For the text-containing cell, return its midpoint in (X, Y) coordinate format. 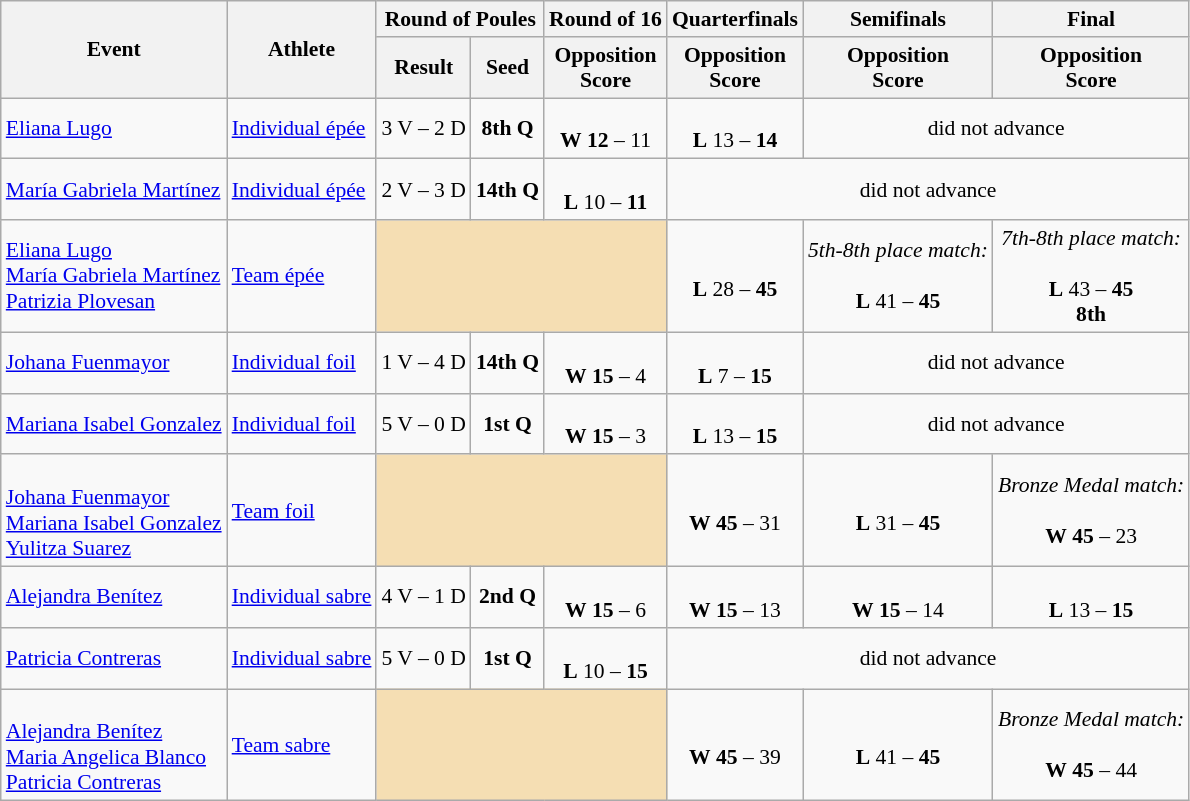
Semifinals (898, 19)
W 15 – 6 (606, 598)
Bronze Medal match:W 45 – 44 (1091, 745)
L 10 – 15 (606, 658)
Team épée (302, 276)
2nd Q (508, 598)
Johana FuenmayorMariana Isabel GonzalezYulitza Suarez (114, 511)
Round of 16 (606, 19)
5th-8th place match:L 41 – 45 (898, 276)
2 V – 3 D (423, 190)
W 15 – 13 (735, 598)
8th Q (508, 128)
Eliana LugoMaría Gabriela MartínezPatrizia Plovesan (114, 276)
W 12 – 11 (606, 128)
Mariana Isabel Gonzalez (114, 424)
L 10 – 11 (606, 190)
Johana Fuenmayor (114, 362)
Alejandra BenítezMaria Angelica BlancoPatricia Contreras (114, 745)
L 13 – 14 (735, 128)
Seed (508, 68)
Event (114, 50)
Team foil (302, 511)
W 45 – 39 (735, 745)
Team sabre (302, 745)
Bronze Medal match:W 45 – 23 (1091, 511)
L 31 – 45 (898, 511)
L 28 – 45 (735, 276)
Athlete (302, 50)
7th-8th place match:L 43 – 458th (1091, 276)
María Gabriela Martínez (114, 190)
W 45 – 31 (735, 511)
3 V – 2 D (423, 128)
W 15 – 4 (606, 362)
Quarterfinals (735, 19)
4 V – 1 D (423, 598)
Final (1091, 19)
1 V – 4 D (423, 362)
L 7 – 15 (735, 362)
Round of Poules (460, 19)
L 41 – 45 (898, 745)
Patricia Contreras (114, 658)
Alejandra Benítez (114, 598)
W 15 – 3 (606, 424)
W 15 – 14 (898, 598)
Result (423, 68)
Eliana Lugo (114, 128)
